Return the (x, y) coordinate for the center point of the cell that contains the specified text.  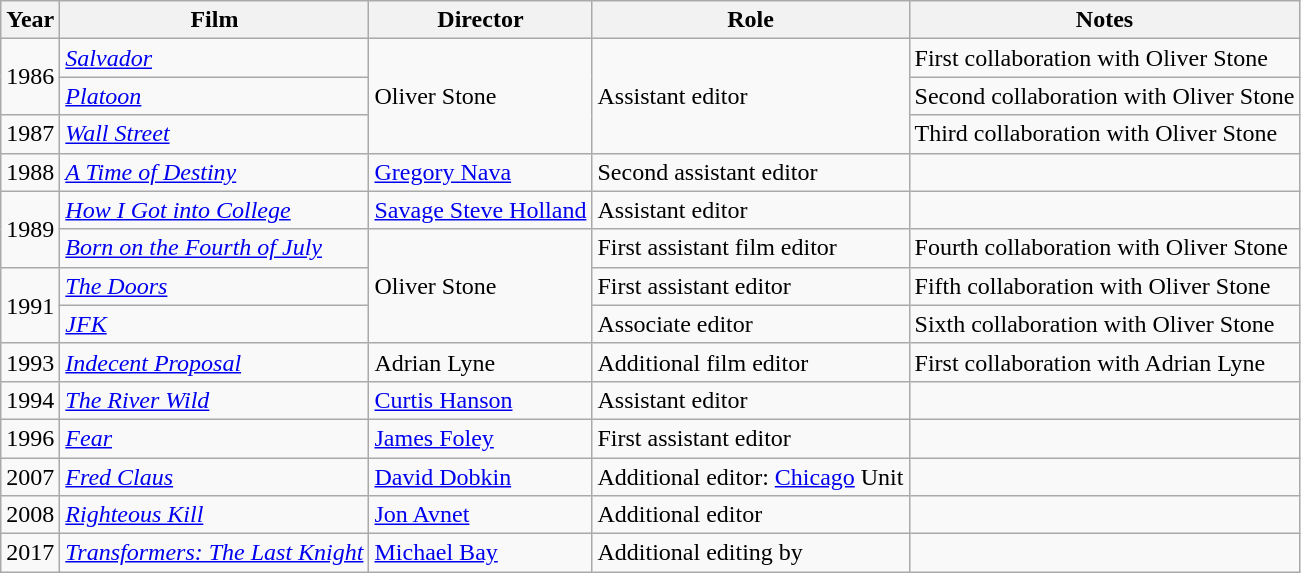
Second collaboration with Oliver Stone (1104, 96)
Fifth collaboration with Oliver Stone (1104, 286)
Sixth collaboration with Oliver Stone (1104, 324)
How I Got into College (214, 210)
Associate editor (750, 324)
Transformers: The Last Knight (214, 553)
JFK (214, 324)
Third collaboration with Oliver Stone (1104, 134)
Michael Bay (480, 553)
First collaboration with Adrian Lyne (1104, 362)
Fred Claus (214, 477)
First assistant film editor (750, 248)
David Dobkin (480, 477)
2007 (30, 477)
The River Wild (214, 400)
The Doors (214, 286)
Year (30, 20)
Notes (1104, 20)
1991 (30, 305)
Additional film editor (750, 362)
Jon Avnet (480, 515)
1989 (30, 229)
Additional editor (750, 515)
Platoon (214, 96)
Director (480, 20)
Adrian Lyne (480, 362)
1993 (30, 362)
James Foley (480, 438)
2008 (30, 515)
Fear (214, 438)
Savage Steve Holland (480, 210)
Additional editing by (750, 553)
Role (750, 20)
Film (214, 20)
Born on the Fourth of July (214, 248)
1987 (30, 134)
1994 (30, 400)
Curtis Hanson (480, 400)
Fourth collaboration with Oliver Stone (1104, 248)
Righteous Kill (214, 515)
Additional editor: Chicago Unit (750, 477)
1988 (30, 172)
Wall Street (214, 134)
Salvador (214, 58)
Gregory Nava (480, 172)
First collaboration with Oliver Stone (1104, 58)
Indecent Proposal (214, 362)
1996 (30, 438)
A Time of Destiny (214, 172)
1986 (30, 77)
Second assistant editor (750, 172)
2017 (30, 553)
